Determine the [x, y] coordinate at the center of the cell enclosing the given text.  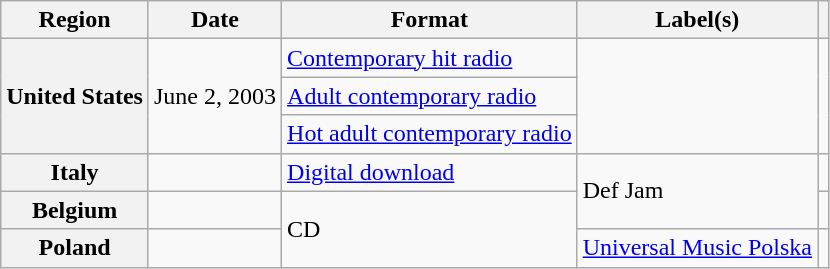
United States [75, 96]
June 2, 2003 [214, 96]
Belgium [75, 210]
Italy [75, 172]
Format [430, 20]
Region [75, 20]
Hot adult contemporary radio [430, 134]
Universal Music Polska [697, 248]
Contemporary hit radio [430, 58]
Digital download [430, 172]
Def Jam [697, 191]
Label(s) [697, 20]
Poland [75, 248]
Adult contemporary radio [430, 96]
Date [214, 20]
CD [430, 229]
